Detect which cell encompasses the target text, then output its [x, y] center coordinate. 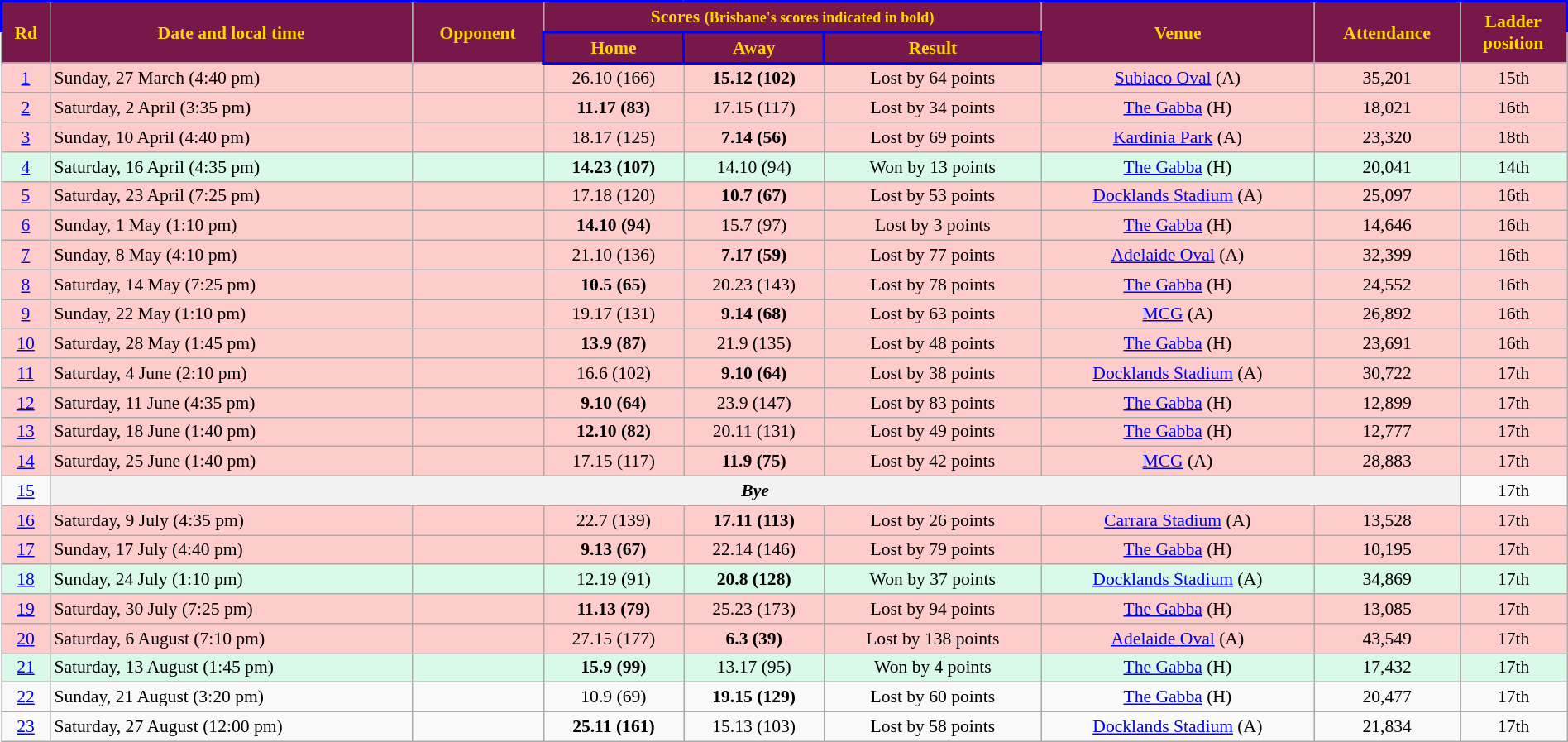
21 [26, 668]
10,195 [1388, 550]
Attendance [1388, 32]
20,477 [1388, 697]
Saturday, 18 June (1:40 pm) [231, 432]
15.9 (99) [614, 668]
22.7 (139) [614, 520]
Saturday, 23 April (7:25 pm) [231, 196]
Home [614, 48]
19 [26, 609]
15th [1513, 78]
22.14 (146) [754, 550]
Saturday, 16 April (4:35 pm) [231, 167]
17,432 [1388, 668]
43,549 [1388, 639]
18,021 [1388, 108]
Lost by 49 points [933, 432]
Lost by 79 points [933, 550]
Lost by 53 points [933, 196]
Kardinia Park (A) [1178, 137]
23 [26, 727]
18.17 (125) [614, 137]
Lost by 60 points [933, 697]
13.9 (87) [614, 344]
Lost by 63 points [933, 314]
Sunday, 21 August (3:20 pm) [231, 697]
Date and local time [231, 32]
Lost by 138 points [933, 639]
28,883 [1388, 462]
14th [1513, 167]
Lost by 42 points [933, 462]
12.19 (91) [614, 580]
22 [26, 697]
15.7 (97) [754, 226]
12 [26, 403]
20.11 (131) [754, 432]
Carrara Stadium (A) [1178, 520]
9.14 (68) [754, 314]
Away [754, 48]
10.7 (67) [754, 196]
Sunday, 24 July (1:10 pm) [231, 580]
17 [26, 550]
21,834 [1388, 727]
Won by 37 points [933, 580]
Saturday, 14 May (7:25 pm) [231, 285]
Subiaco Oval (A) [1178, 78]
16 [26, 520]
Saturday, 28 May (1:45 pm) [231, 344]
6.3 (39) [754, 639]
9.13 (67) [614, 550]
5 [26, 196]
17.11 (113) [754, 520]
Ladderposition [1513, 32]
14.23 (107) [614, 167]
18th [1513, 137]
Venue [1178, 32]
13,528 [1388, 520]
12.10 (82) [614, 432]
Bye [754, 491]
16.6 (102) [614, 373]
13,085 [1388, 609]
25,097 [1388, 196]
9 [26, 314]
11.9 (75) [754, 462]
Lost by 34 points [933, 108]
30,722 [1388, 373]
3 [26, 137]
Saturday, 4 June (2:10 pm) [231, 373]
11.13 (79) [614, 609]
Lost by 69 points [933, 137]
4 [26, 167]
Lost by 38 points [933, 373]
20.23 (143) [754, 285]
Lost by 77 points [933, 256]
Sunday, 22 May (1:10 pm) [231, 314]
20 [26, 639]
Saturday, 25 June (1:40 pm) [231, 462]
Sunday, 8 May (4:10 pm) [231, 256]
23,691 [1388, 344]
Lost by 58 points [933, 727]
Saturday, 11 June (4:35 pm) [231, 403]
15.13 (103) [754, 727]
12,899 [1388, 403]
14 [26, 462]
Saturday, 27 August (12:00 pm) [231, 727]
Rd [26, 32]
17.18 (120) [614, 196]
6 [26, 226]
13 [26, 432]
Lost by 83 points [933, 403]
7.17 (59) [754, 256]
19.15 (129) [754, 697]
25.23 (173) [754, 609]
Saturday, 13 August (1:45 pm) [231, 668]
Sunday, 10 April (4:40 pm) [231, 137]
20,041 [1388, 167]
35,201 [1388, 78]
7 [26, 256]
Lost by 3 points [933, 226]
23,320 [1388, 137]
Lost by 48 points [933, 344]
10.9 (69) [614, 697]
32,399 [1388, 256]
8 [26, 285]
21.9 (135) [754, 344]
2 [26, 108]
Scores (Brisbane's scores indicated in bold) [792, 17]
Saturday, 6 August (7:10 pm) [231, 639]
Lost by 94 points [933, 609]
24,552 [1388, 285]
Lost by 26 points [933, 520]
23.9 (147) [754, 403]
11.17 (83) [614, 108]
Won by 13 points [933, 167]
Saturday, 9 July (4:35 pm) [231, 520]
Lost by 64 points [933, 78]
14,646 [1388, 226]
10 [26, 344]
1 [26, 78]
13.17 (95) [754, 668]
20.8 (128) [754, 580]
15.12 (102) [754, 78]
Sunday, 27 March (4:40 pm) [231, 78]
26.10 (166) [614, 78]
Saturday, 30 July (7:25 pm) [231, 609]
26,892 [1388, 314]
27.15 (177) [614, 639]
34,869 [1388, 580]
Opponent [478, 32]
19.17 (131) [614, 314]
25.11 (161) [614, 727]
Saturday, 2 April (3:35 pm) [231, 108]
Sunday, 17 July (4:40 pm) [231, 550]
Lost by 78 points [933, 285]
Sunday, 1 May (1:10 pm) [231, 226]
7.14 (56) [754, 137]
Result [933, 48]
11 [26, 373]
Won by 4 points [933, 668]
12,777 [1388, 432]
21.10 (136) [614, 256]
18 [26, 580]
10.5 (65) [614, 285]
15 [26, 491]
